Identify which cell holds the provided text, then report its (X, Y) central coordinate. 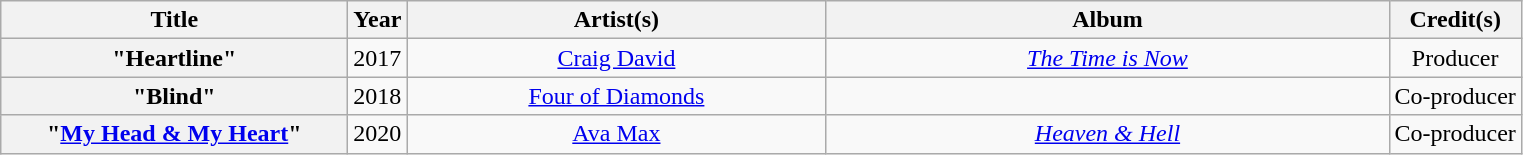
Craig David (616, 58)
2020 (378, 134)
Title (174, 20)
Artist(s) (616, 20)
2018 (378, 96)
Ava Max (616, 134)
"My Head & My Heart" (174, 134)
2017 (378, 58)
"Heartline" (174, 58)
Album (1108, 20)
Heaven & Hell (1108, 134)
The Time is Now (1108, 58)
Four of Diamonds (616, 96)
Year (378, 20)
Producer (1455, 58)
"Blind" (174, 96)
Credit(s) (1455, 20)
